Capture the cell that displays the provided text and extract its [x, y] central coordinate. 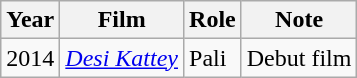
Year [30, 20]
2014 [30, 58]
Debut film [299, 58]
Pali [213, 58]
Note [299, 20]
Role [213, 20]
Desi Kattey [122, 58]
Film [122, 20]
